Extract the (X, Y) coordinate from the center of the cell holding the provided text.  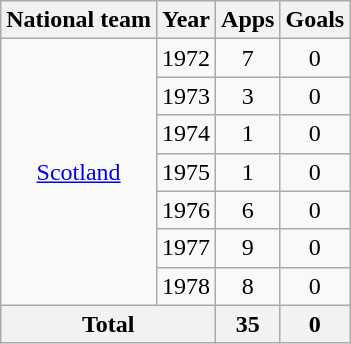
8 (248, 286)
National team (79, 20)
7 (248, 58)
9 (248, 248)
Apps (248, 20)
1972 (186, 58)
1978 (186, 286)
1973 (186, 96)
35 (248, 324)
1975 (186, 172)
Total (108, 324)
Year (186, 20)
1976 (186, 210)
1974 (186, 134)
3 (248, 96)
Goals (315, 20)
1977 (186, 248)
6 (248, 210)
Scotland (79, 172)
